Return [X, Y] of the center of cell containing provided text 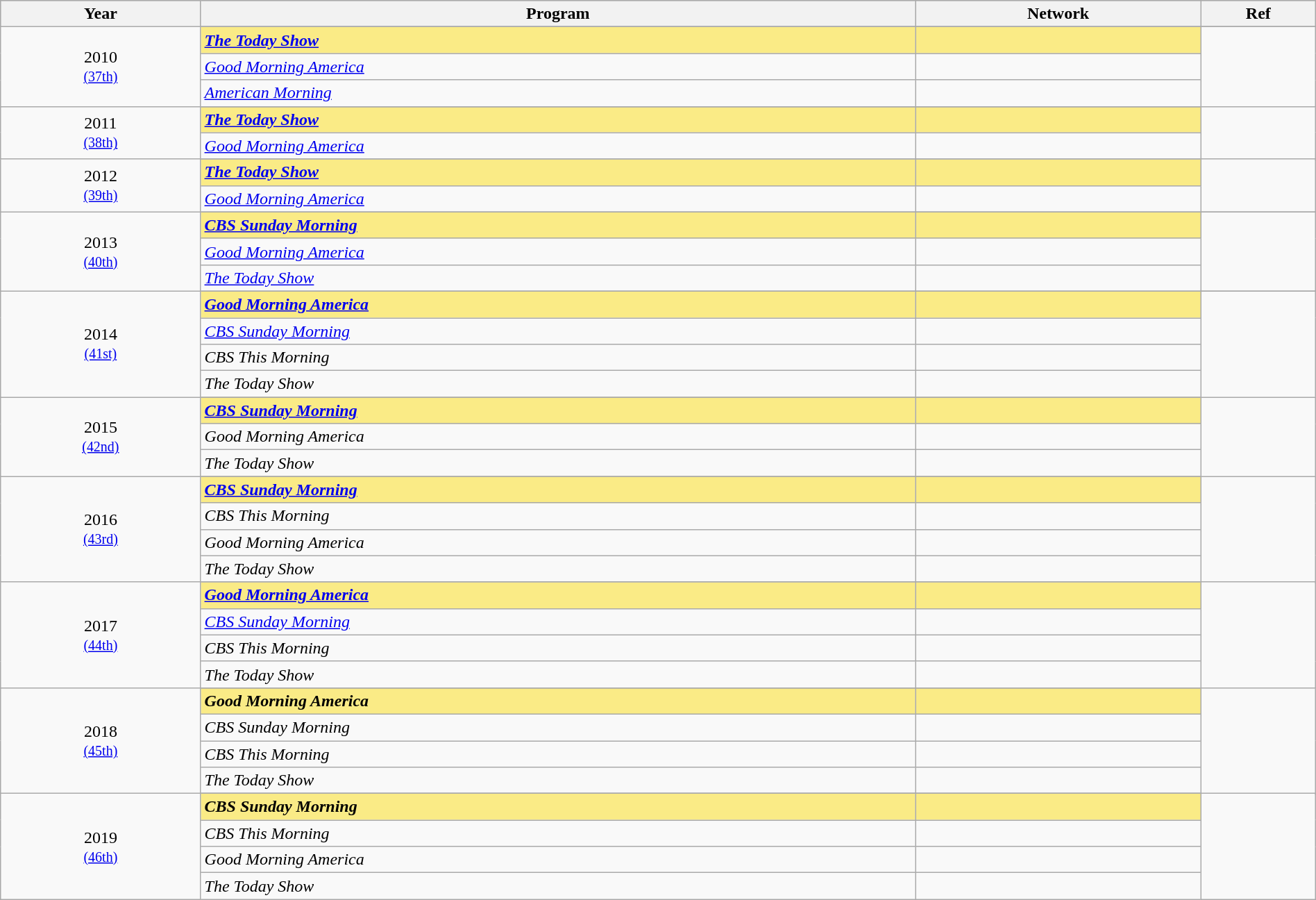
Ref [1258, 14]
Year [101, 14]
2012 (39th) [101, 185]
American Morning [558, 93]
2018 (45th) [101, 740]
Network [1058, 14]
2015 (42nd) [101, 437]
2017 (44th) [101, 635]
Program [558, 14]
2016 (43rd) [101, 529]
2014 (41st) [101, 344]
2019 (46th) [101, 847]
2011 (38th) [101, 133]
2013 (40th) [101, 251]
2010 (37th) [101, 67]
